Capture the cell that displays the provided text and extract its (X, Y) central coordinate. 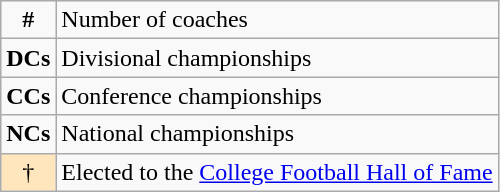
DCs (28, 58)
# (28, 20)
National championships (277, 134)
Divisional championships (277, 58)
Elected to the College Football Hall of Fame (277, 172)
Conference championships (277, 96)
Number of coaches (277, 20)
† (28, 172)
NCs (28, 134)
CCs (28, 96)
